Output the (x, y) coordinate of the center of the cell containing the given text.  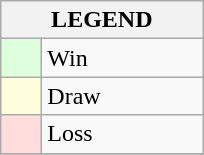
Win (122, 58)
Draw (122, 96)
LEGEND (102, 20)
Loss (122, 134)
